Locate the cell with the specified text and output its (X, Y) center coordinate. 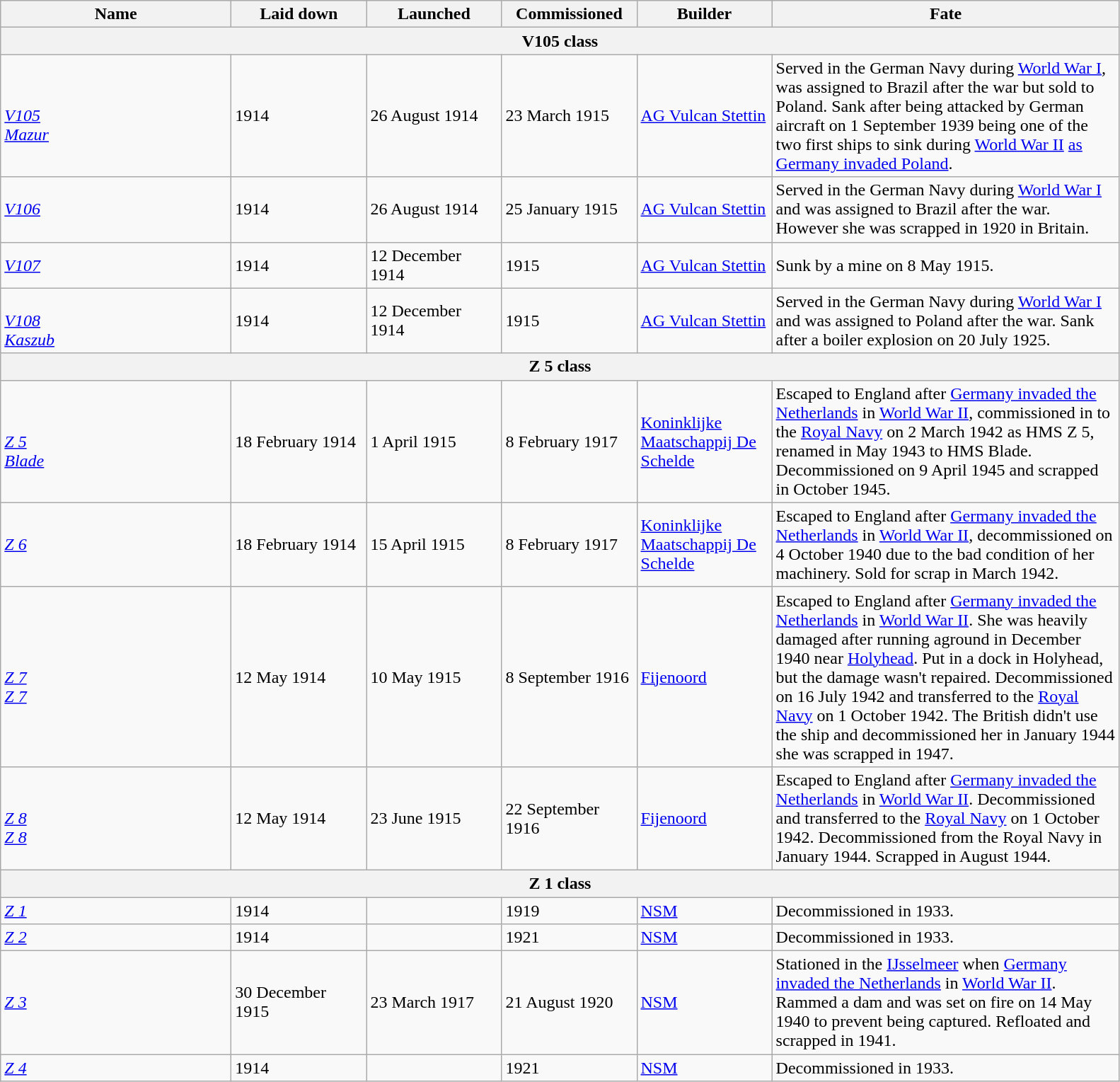
Name (116, 14)
Commissioned (569, 14)
1919 (569, 911)
Fate (945, 14)
21 August 1920 (569, 1003)
Z 7 Z 7 (116, 677)
Z 1 class (560, 883)
Z 8 Z 8 (116, 818)
Sunk by a mine on 8 May 1915. (945, 265)
1 April 1915 (434, 442)
10 May 1915 (434, 677)
Z 2 (116, 938)
Z 4 (116, 1068)
22 September 1916 (569, 818)
8 September 1916 (569, 677)
23 June 1915 (434, 818)
Served in the German Navy during World War I and was assigned to Brazil after the war. However she was scrapped in 1920 in Britain. (945, 209)
V105 class (560, 41)
Builder (705, 14)
Z 3 (116, 1003)
V108 Kaszub (116, 321)
V107 (116, 265)
25 January 1915 (569, 209)
Z 1 (116, 911)
Laid down (299, 14)
Z 5 class (560, 367)
Z 5 Blade (116, 442)
15 April 1915 (434, 545)
Z 6 (116, 545)
V105 Mazur (116, 116)
V106 (116, 209)
23 March 1915 (569, 116)
30 December 1915 (299, 1003)
Served in the German Navy during World War I and was assigned to Poland after the war. Sank after a boiler explosion on 20 July 1925. (945, 321)
23 March 1917 (434, 1003)
Launched (434, 14)
